Determine the [x, y] coordinate at the center of the cell enclosing the given text.  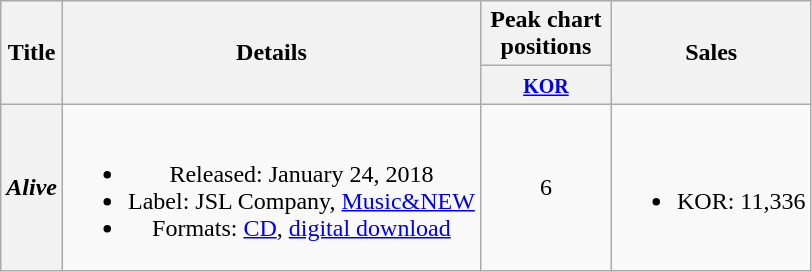
Title [32, 52]
Sales [711, 52]
6 [546, 188]
Alive [32, 188]
Released: January 24, 2018Label: JSL Company, Music&NEWFormats: CD, digital download [271, 188]
Peak chart positions [546, 34]
KOR [546, 85]
KOR: 11,336 [711, 188]
Details [271, 52]
